Pinpoint the cell where the given text exists, returning its (x, y) midpoint coordinate. 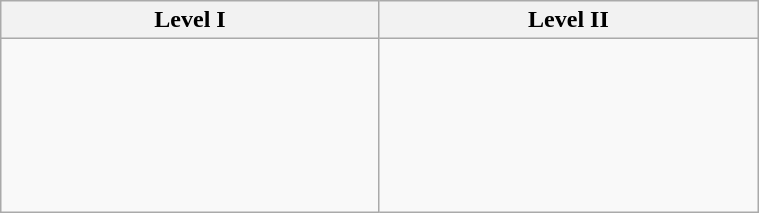
Level I (190, 20)
Level II (568, 20)
